Capture the cell that displays the provided text and extract its [X, Y] central coordinate. 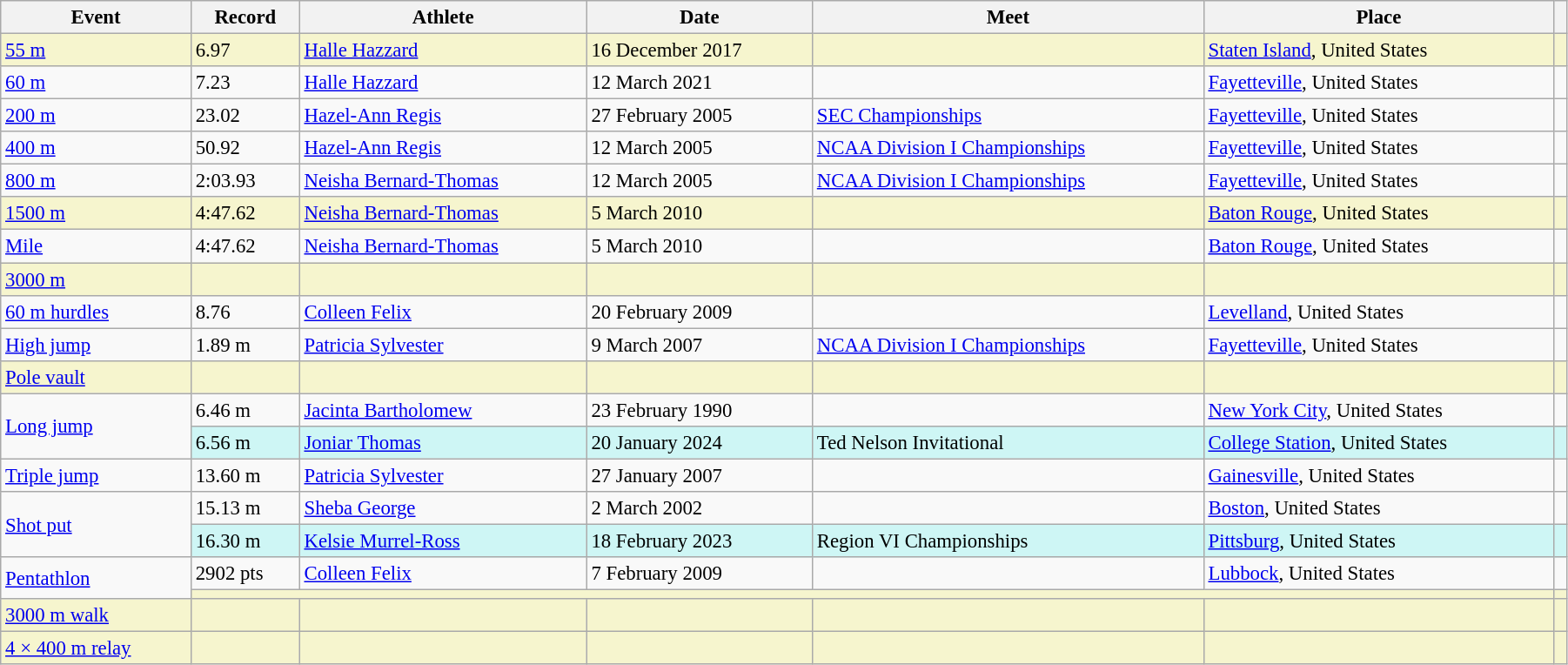
Region VI Championships [1008, 541]
Athlete [443, 17]
SEC Championships [1008, 116]
Pole vault [96, 377]
Mile [96, 246]
Staten Island, United States [1378, 50]
Joniar Thomas [443, 443]
Shot put [96, 524]
9 March 2007 [700, 345]
7 February 2009 [700, 574]
7.23 [245, 83]
Long jump [96, 427]
High jump [96, 345]
Record [245, 17]
60 m hurdles [96, 312]
27 January 2007 [700, 475]
Kelsie Murrel-Ross [443, 541]
1.89 m [245, 345]
800 m [96, 181]
Pentathlon [96, 578]
2:03.93 [245, 181]
1500 m [96, 213]
Sheba George [443, 508]
16.30 m [245, 541]
2 March 2002 [700, 508]
55 m [96, 50]
12 March 2021 [700, 83]
400 m [96, 148]
16 December 2017 [700, 50]
6.97 [245, 50]
50.92 [245, 148]
23.02 [245, 116]
Meet [1008, 17]
Event [96, 17]
College Station, United States [1378, 443]
4 × 400 m relay [96, 648]
6.46 m [245, 410]
3000 m [96, 279]
6.56 m [245, 443]
20 February 2009 [700, 312]
Lubbock, United States [1378, 574]
Pittsburg, United States [1378, 541]
8.76 [245, 312]
200 m [96, 116]
Triple jump [96, 475]
Date [700, 17]
Ted Nelson Invitational [1008, 443]
15.13 m [245, 508]
3000 m walk [96, 615]
Place [1378, 17]
60 m [96, 83]
18 February 2023 [700, 541]
Gainesville, United States [1378, 475]
Boston, United States [1378, 508]
New York City, United States [1378, 410]
Levelland, United States [1378, 312]
13.60 m [245, 475]
23 February 1990 [700, 410]
2902 pts [245, 574]
Jacinta Bartholomew [443, 410]
20 January 2024 [700, 443]
27 February 2005 [700, 116]
